Search for the cell housing the specified text and yield its (X, Y) center coordinate. 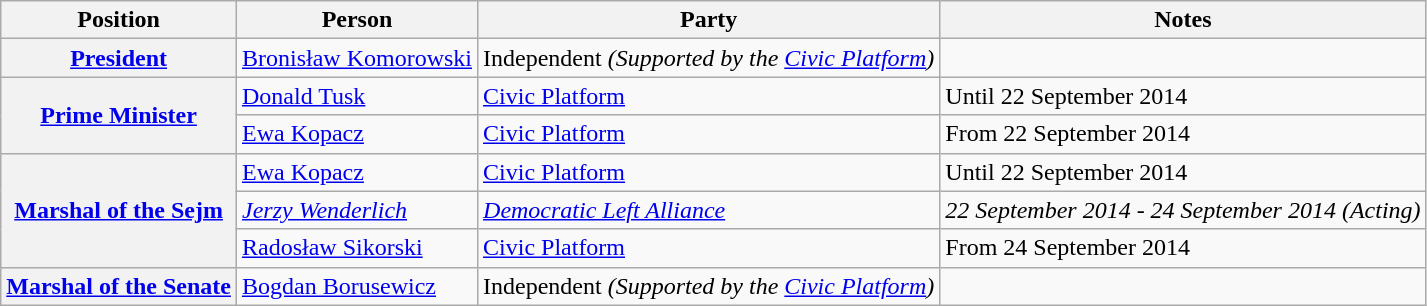
22 September 2014 - 24 September 2014 (Acting) (1183, 210)
Bogdan Borusewicz (356, 286)
President (119, 58)
From 22 September 2014 (1183, 134)
Marshal of the Senate (119, 286)
Radosław Sikorski (356, 248)
Notes (1183, 20)
Position (119, 20)
Party (709, 20)
Person (356, 20)
Bronisław Komorowski (356, 58)
Jerzy Wenderlich (356, 210)
Donald Tusk (356, 96)
Marshal of the Sejm (119, 210)
Democratic Left Alliance (709, 210)
From 24 September 2014 (1183, 248)
Prime Minister (119, 115)
